Pinpoint the cell where the given text exists, returning its [x, y] midpoint coordinate. 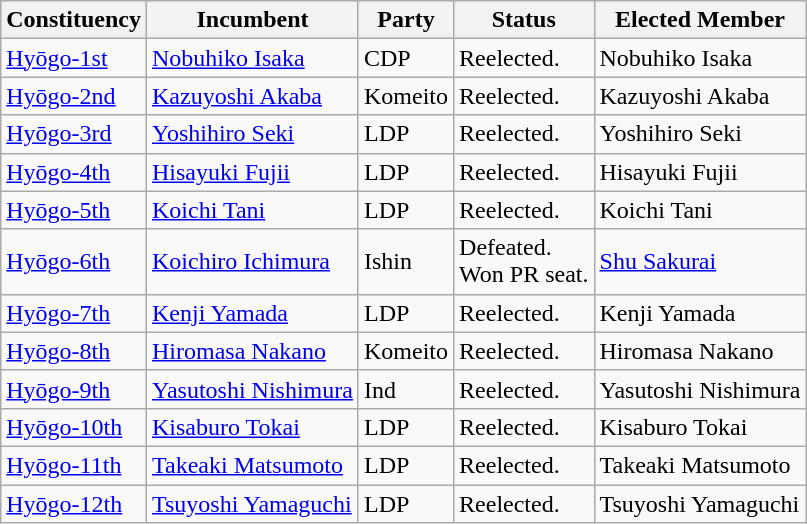
Hyōgo-10th [74, 427]
Hyōgo-12th [74, 503]
Incumbent [252, 20]
Hyōgo-11th [74, 465]
Constituency [74, 20]
Hyōgo-7th [74, 313]
Hyōgo-8th [74, 351]
Hyōgo-2nd [74, 96]
Hyōgo-6th [74, 262]
Koichiro Ichimura [252, 262]
Hyōgo-5th [74, 210]
CDP [406, 58]
Hyōgo-3rd [74, 134]
Hyōgo-9th [74, 389]
Hyōgo-1st [74, 58]
Party [406, 20]
Elected Member [700, 20]
Ishin [406, 262]
Status [524, 20]
Hyōgo-4th [74, 172]
Ind [406, 389]
Shu Sakurai [700, 262]
Defeated.Won PR seat. [524, 262]
